Return the (x, y) coordinate for the center point of the cell that contains the specified text.  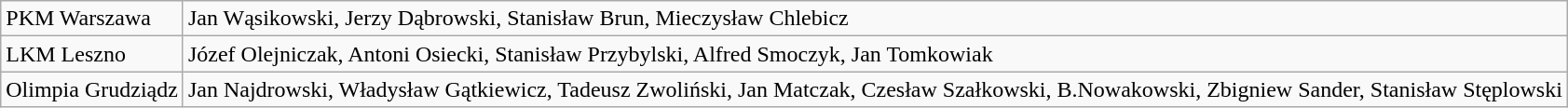
LKM Leszno (92, 54)
Olimpia Grudziądz (92, 89)
Jan Wąsikowski, Jerzy Dąbrowski, Stanisław Brun, Mieczysław Chlebicz (875, 19)
Jan Najdrowski, Władysław Gątkiewicz, Tadeusz Zwoliński, Jan Matczak, Czesław Szałkowski, B.Nowakowski, Zbigniew Sander, Stanisław Stęplowski (875, 89)
Józef Olejniczak, Antoni Osiecki, Stanisław Przybylski, Alfred Smoczyk, Jan Tomkowiak (875, 54)
PKM Warszawa (92, 19)
